From the cell containing the given text, extract its center point as (X, Y) coordinate. 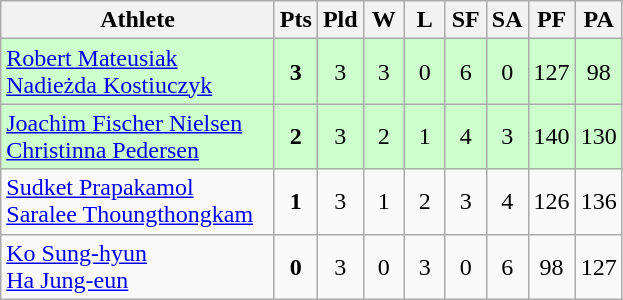
136 (598, 202)
Pld (340, 20)
Athlete (138, 20)
SA (507, 20)
Ko Sung-hyun Ha Jung-eun (138, 266)
126 (552, 202)
Sudket Prapakamol Saralee Thoungthongkam (138, 202)
L (424, 20)
Robert Mateusiak Nadieżda Kostiuczyk (138, 72)
140 (552, 136)
130 (598, 136)
PF (552, 20)
PA (598, 20)
W (384, 20)
SF (466, 20)
Joachim Fischer Nielsen Christinna Pedersen (138, 136)
Pts (296, 20)
